Determine the (x, y) coordinate at the center of the cell enclosing the given text.  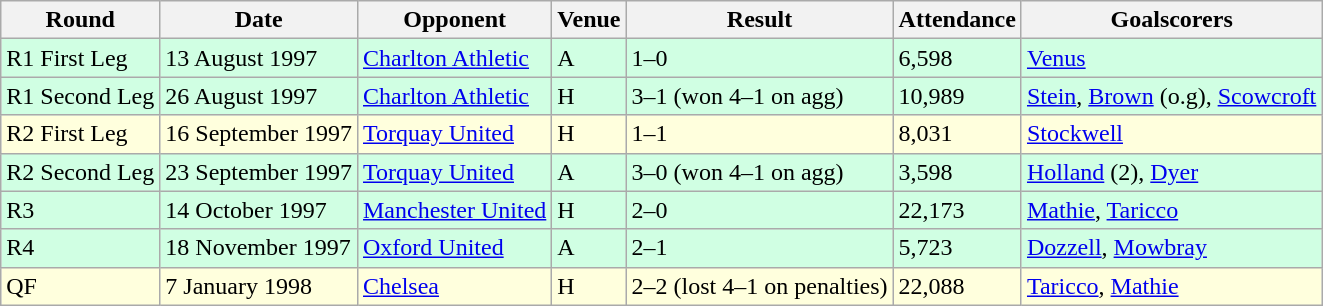
3–1 (won 4–1 on agg) (760, 96)
22,088 (957, 286)
Taricco, Mathie (1171, 286)
Chelsea (454, 286)
Oxford United (454, 248)
Holland (2), Dyer (1171, 172)
Stockwell (1171, 134)
Venue (589, 20)
3,598 (957, 172)
R1 First Leg (80, 58)
R1 Second Leg (80, 96)
10,989 (957, 96)
16 September 1997 (259, 134)
7 January 1998 (259, 286)
Attendance (957, 20)
22,173 (957, 210)
6,598 (957, 58)
Result (760, 20)
Dozzell, Mowbray (1171, 248)
18 November 1997 (259, 248)
5,723 (957, 248)
QF (80, 286)
Stein, Brown (o.g), Scowcroft (1171, 96)
Venus (1171, 58)
14 October 1997 (259, 210)
26 August 1997 (259, 96)
2–0 (760, 210)
Date (259, 20)
R3 (80, 210)
2–1 (760, 248)
Manchester United (454, 210)
1–1 (760, 134)
R2 First Leg (80, 134)
Round (80, 20)
13 August 1997 (259, 58)
1–0 (760, 58)
R4 (80, 248)
R2 Second Leg (80, 172)
2–2 (lost 4–1 on penalties) (760, 286)
23 September 1997 (259, 172)
Opponent (454, 20)
3–0 (won 4–1 on agg) (760, 172)
8,031 (957, 134)
Mathie, Taricco (1171, 210)
Goalscorers (1171, 20)
